Output the (x, y) coordinate of the center of the cell containing the given text.  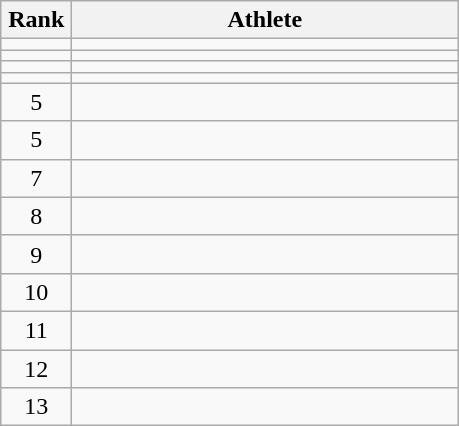
Rank (36, 20)
7 (36, 178)
11 (36, 330)
13 (36, 407)
8 (36, 216)
Athlete (265, 20)
10 (36, 292)
12 (36, 369)
9 (36, 254)
